Extract the [X, Y] coordinate from the center of the cell holding the provided text.  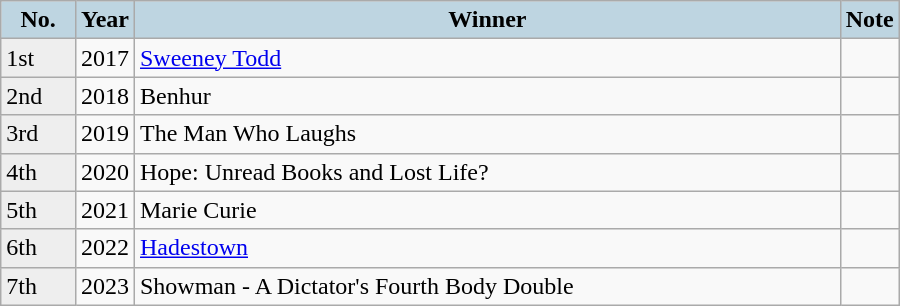
Marie Curie [487, 210]
7th [38, 286]
Hope: Unread Books and Lost Life? [487, 172]
Note [870, 20]
Sweeney Todd [487, 58]
4th [38, 172]
Showman - A Dictator's Fourth Body Double [487, 286]
Winner [487, 20]
The Man Who Laughs [487, 134]
Benhur [487, 96]
Year [104, 20]
6th [38, 248]
2023 [104, 286]
No. [38, 20]
2020 [104, 172]
2022 [104, 248]
3rd [38, 134]
Hadestown [487, 248]
5th [38, 210]
2nd [38, 96]
1st [38, 58]
2019 [104, 134]
2018 [104, 96]
2021 [104, 210]
2017 [104, 58]
